Locate the cell with the specified text and output its [x, y] center coordinate. 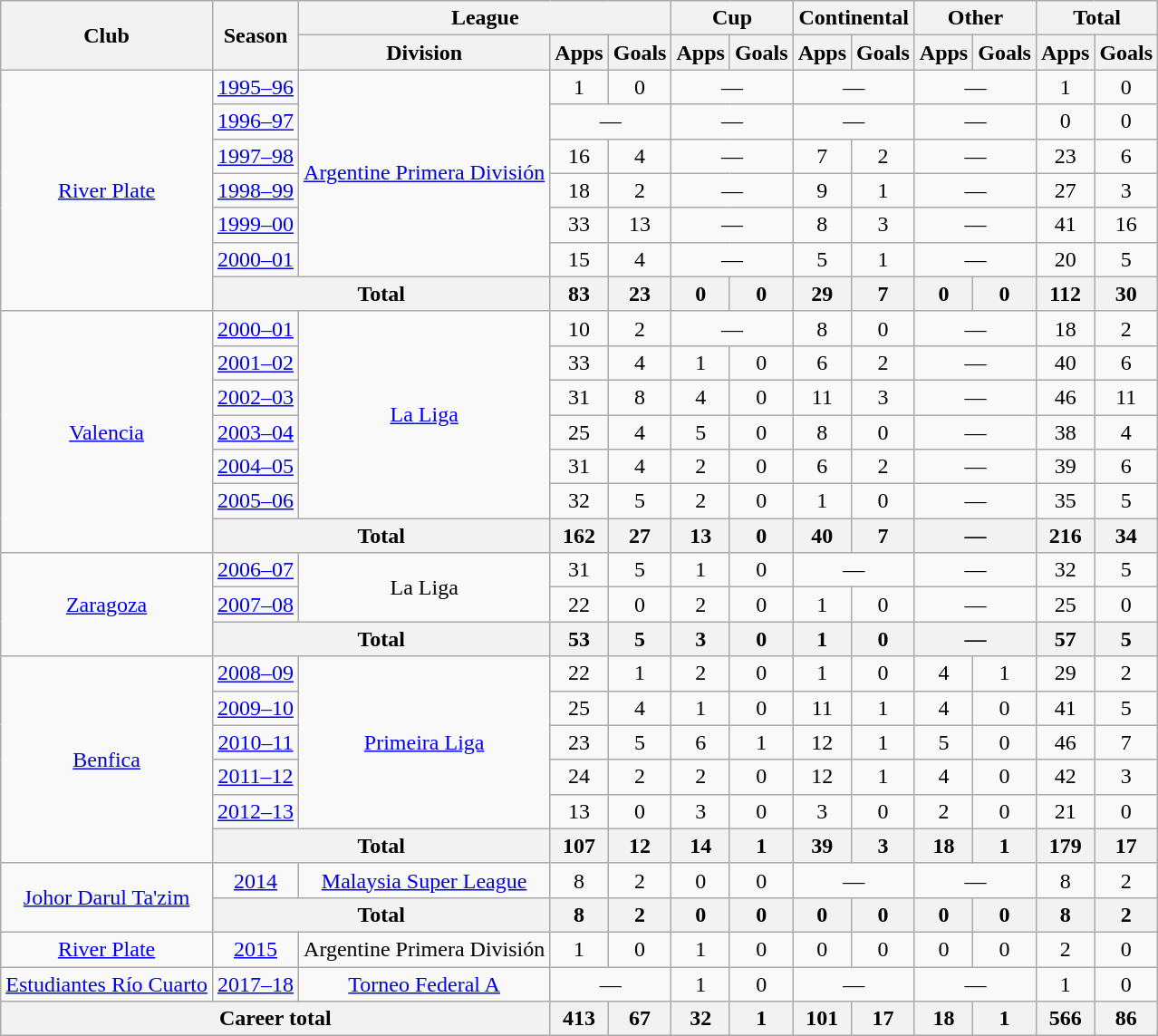
Torneo Federal A [424, 983]
Other [975, 18]
Valencia [107, 431]
86 [1126, 1019]
67 [640, 1019]
Malaysia Super League [424, 880]
14 [700, 846]
2002–03 [256, 397]
Johor Darul Ta'zim [107, 897]
42 [1065, 777]
1998–99 [256, 190]
24 [579, 777]
179 [1065, 846]
Division [424, 53]
53 [579, 639]
112 [1065, 294]
2005–06 [256, 501]
83 [579, 294]
2015 [256, 949]
2011–12 [256, 777]
10 [579, 328]
216 [1065, 536]
Continental [854, 18]
2006–07 [256, 570]
League [486, 18]
2001–02 [256, 363]
Career total [275, 1019]
2009–10 [256, 708]
30 [1126, 294]
2012–13 [256, 811]
1996–97 [256, 121]
Estudiantes Río Cuarto [107, 983]
2010–11 [256, 742]
Club [107, 35]
1997–98 [256, 156]
57 [1065, 639]
Primeira Liga [424, 742]
Season [256, 35]
1995–96 [256, 87]
21 [1065, 811]
20 [1065, 259]
566 [1065, 1019]
2017–18 [256, 983]
2004–05 [256, 467]
34 [1126, 536]
Cup [732, 18]
413 [579, 1019]
2007–08 [256, 605]
2008–09 [256, 673]
162 [579, 536]
2014 [256, 880]
Zaragoza [107, 605]
15 [579, 259]
101 [822, 1019]
1999–00 [256, 225]
Benfica [107, 760]
35 [1065, 501]
107 [579, 846]
38 [1065, 432]
9 [822, 190]
2003–04 [256, 432]
